Provide the (X, Y) coordinate of the cell's center where the given text is located.  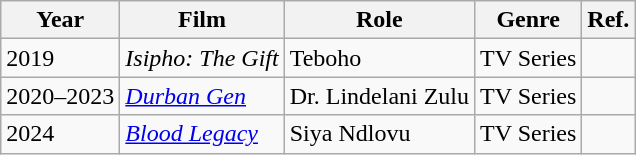
Genre (528, 20)
Isipho: The Gift (202, 58)
Blood Legacy (202, 134)
Ref. (608, 20)
2020–2023 (60, 96)
Film (202, 20)
2024 (60, 134)
Year (60, 20)
Dr. Lindelani Zulu (379, 96)
2019 (60, 58)
Role (379, 20)
Siya Ndlovu (379, 134)
Durban Gen (202, 96)
Teboho (379, 58)
